Locate the cell with the specified text and output its [x, y] center coordinate. 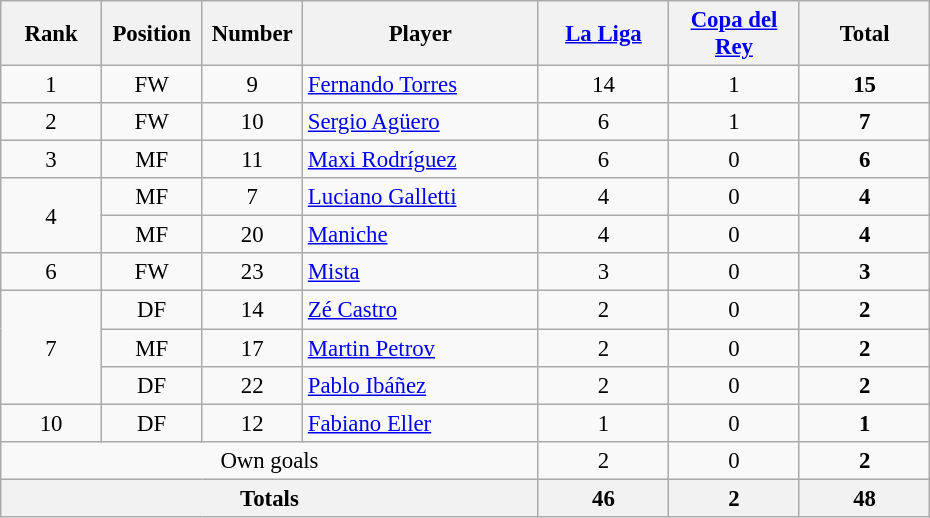
20 [252, 235]
Rank [52, 34]
9 [252, 85]
17 [252, 348]
11 [252, 160]
Position [152, 34]
48 [864, 498]
Player [421, 34]
Fernando Torres [421, 85]
Fabiano Eller [421, 423]
46 [604, 498]
Pablo Ibáñez [421, 385]
22 [252, 385]
Totals [270, 498]
La Liga [604, 34]
Mista [421, 273]
Zé Castro [421, 310]
Martin Petrov [421, 348]
Luciano Galletti [421, 197]
Own goals [270, 460]
23 [252, 273]
Copa del Rey [734, 34]
Sergio Agüero [421, 122]
15 [864, 85]
12 [252, 423]
Total [864, 34]
Maniche [421, 235]
Maxi Rodríguez [421, 160]
Number [252, 34]
